Output the [X, Y] coordinate of the center of the cell containing the given text.  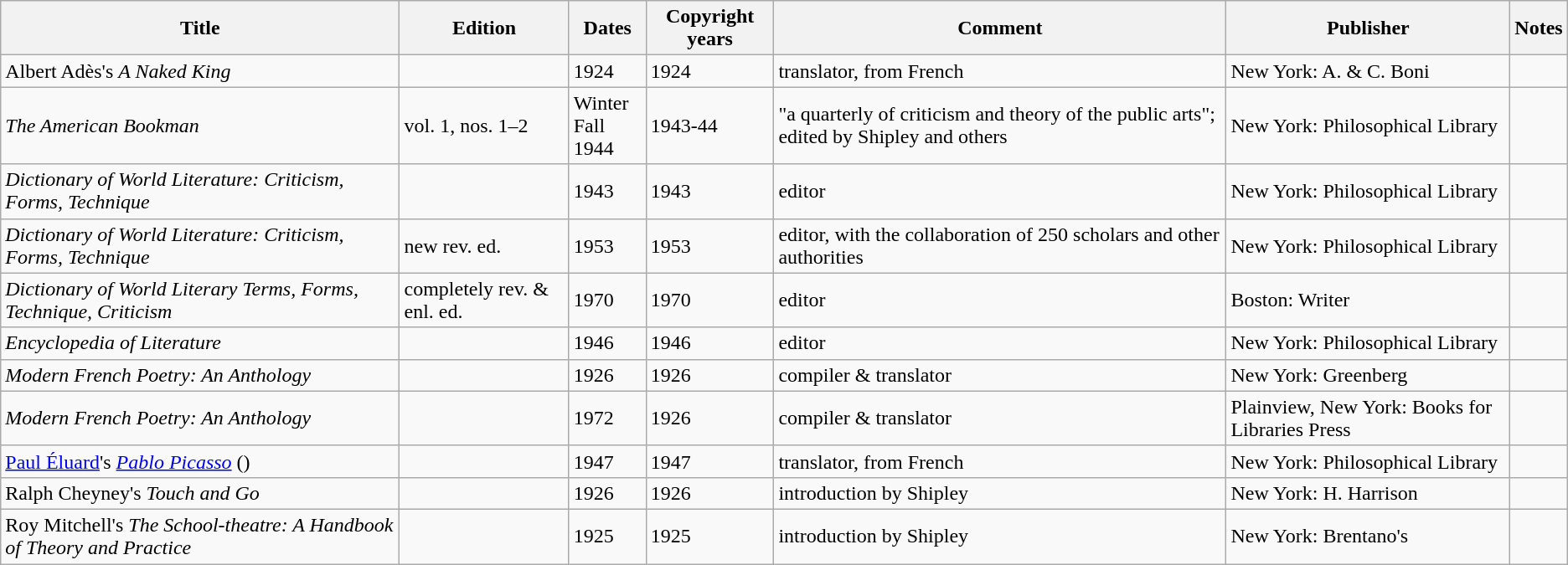
Comment [1000, 28]
Albert Adès's A Naked King [200, 71]
Title [200, 28]
"a quarterly of criticism and theory of the public arts"; edited by Shipley and others [1000, 126]
Edition [484, 28]
New York: Greenberg [1369, 375]
Dates [607, 28]
Publisher [1369, 28]
new rev. ed. [484, 246]
Dictionary of World Literary Terms, Forms, Technique, Criticism [200, 300]
New York: H. Harrison [1369, 493]
1943-44 [710, 126]
New York: Brentano's [1369, 536]
editor, with the collaboration of 250 scholars and other authorities [1000, 246]
1972 [607, 419]
completely rev. & enl. ed. [484, 300]
The American Bookman [200, 126]
Copyright years [710, 28]
Plainview, New York: Books for Libraries Press [1369, 419]
vol. 1, nos. 1–2 [484, 126]
Notes [1539, 28]
Winter Fall 1944 [607, 126]
Paul Éluard's Pablo Picasso () [200, 461]
Boston: Writer [1369, 300]
Encyclopedia of Literature [200, 343]
Ralph Cheyney's Touch and Go [200, 493]
Roy Mitchell's The School-theatre: A Handbook of Theory and Practice [200, 536]
New York: A. & C. Boni [1369, 71]
